Determine the [X, Y] coordinate at the center of the cell enclosing the given text.  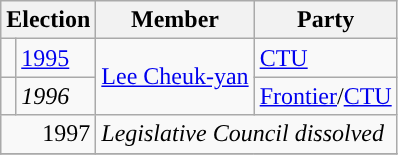
Member [175, 20]
1996 [56, 96]
Legislative Council dissolved [246, 134]
1995 [56, 58]
CTU [326, 58]
Party [326, 20]
Frontier/CTU [326, 96]
1997 [48, 134]
Lee Cheuk-yan [175, 77]
Election [48, 20]
